Identify which cell holds the provided text, then report its [X, Y] central coordinate. 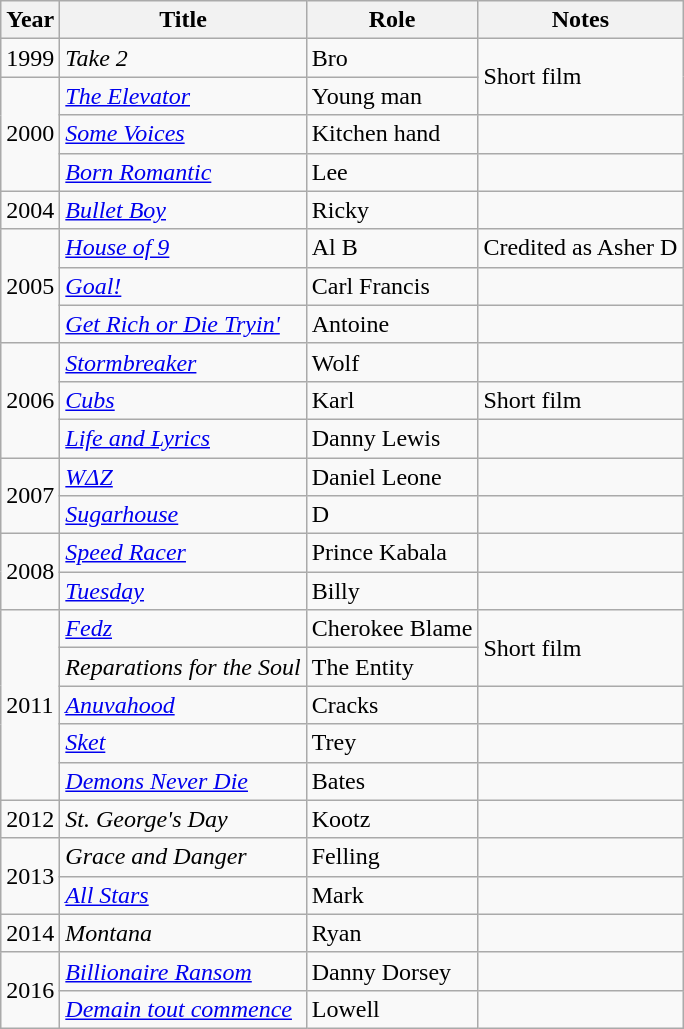
St. George's Day [183, 819]
2016 [30, 990]
Young man [392, 96]
Lowell [392, 1009]
Carl Francis [392, 286]
2014 [30, 933]
Ryan [392, 933]
Billionaire Ransom [183, 971]
Tuesday [183, 591]
Cracks [392, 705]
Danny Lewis [392, 438]
The Entity [392, 667]
Demons Never Die [183, 781]
Al B [392, 248]
Kitchen hand [392, 134]
2007 [30, 496]
Cherokee Blame [392, 629]
2012 [30, 819]
Grace and Danger [183, 857]
Reparations for the Soul [183, 667]
Bates [392, 781]
Anuvahood [183, 705]
Demain tout commence [183, 1009]
1999 [30, 58]
Wolf [392, 362]
Cubs [183, 400]
Notes [580, 20]
Felling [392, 857]
Stormbreaker [183, 362]
Bullet Boy [183, 210]
Speed Racer [183, 553]
WΔZ [183, 477]
Billy [392, 591]
Prince Kabala [392, 553]
Sket [183, 743]
Title [183, 20]
2006 [30, 400]
Lee [392, 172]
2004 [30, 210]
Mark [392, 895]
Kootz [392, 819]
2011 [30, 705]
Montana [183, 933]
D [392, 515]
Bro [392, 58]
2000 [30, 134]
Life and Lyrics [183, 438]
Goal! [183, 286]
2005 [30, 286]
2008 [30, 572]
Year [30, 20]
Daniel Leone [392, 477]
Some Voices [183, 134]
All Stars [183, 895]
House of 9 [183, 248]
Trey [392, 743]
Antoine [392, 324]
Role [392, 20]
The Elevator [183, 96]
Born Romantic [183, 172]
2013 [30, 876]
Credited as Asher D [580, 248]
Get Rich or Die Tryin' [183, 324]
Danny Dorsey [392, 971]
Sugarhouse [183, 515]
Ricky [392, 210]
Fedz [183, 629]
Karl [392, 400]
Take 2 [183, 58]
